Identify which cell holds the provided text, then report its (X, Y) central coordinate. 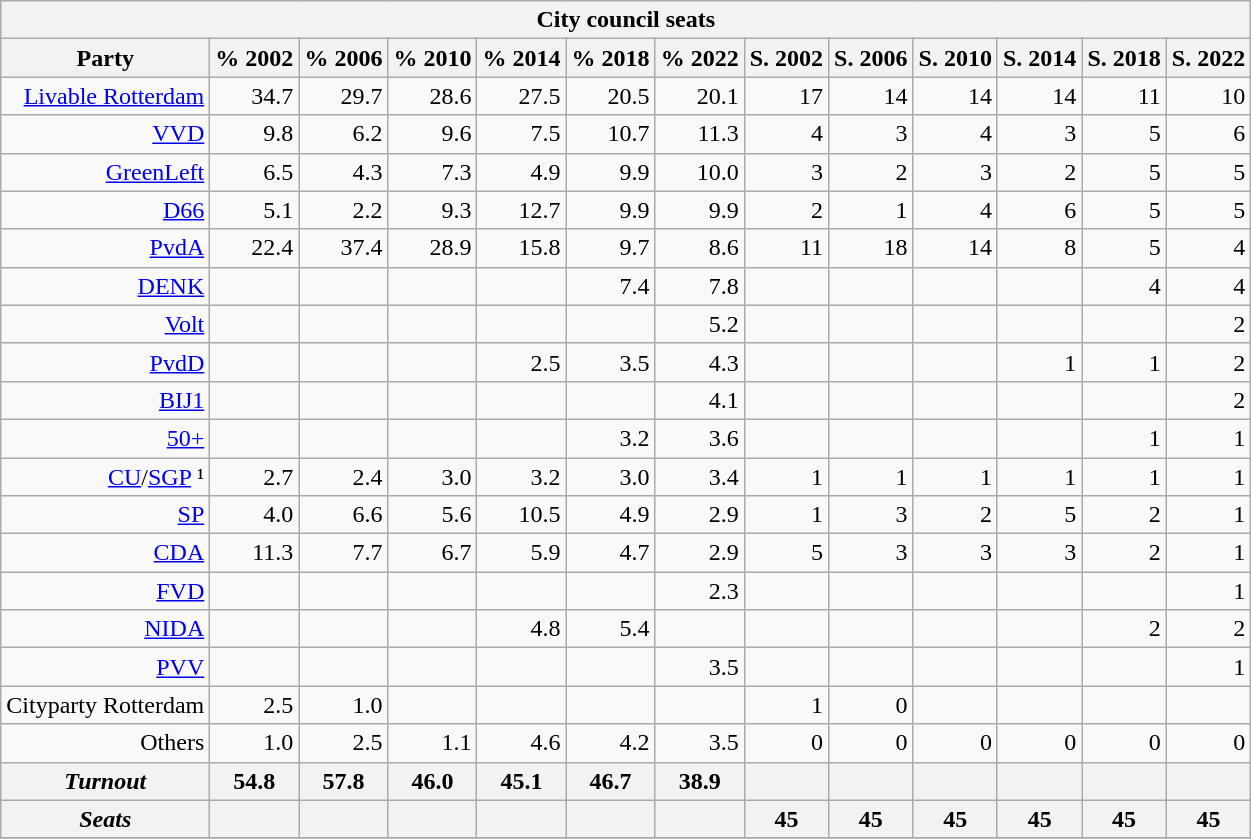
GreenLeft (106, 172)
PVV (106, 667)
4.0 (254, 515)
4.2 (610, 743)
6.2 (344, 134)
9.7 (610, 248)
Livable Rotterdam (106, 96)
Cityparty Rotterdam (106, 705)
8.6 (700, 248)
22.4 (254, 248)
38.9 (700, 781)
9.6 (432, 134)
9.3 (432, 210)
% 2010 (432, 58)
6.7 (432, 553)
7.5 (522, 134)
PvdD (106, 362)
2.3 (700, 591)
54.8 (254, 781)
8 (1039, 248)
29.7 (344, 96)
17 (786, 96)
45.1 (522, 781)
7.3 (432, 172)
6.6 (344, 515)
1.1 (432, 743)
VVD (106, 134)
Seats (106, 819)
Others (106, 743)
12.7 (522, 210)
46.0 (432, 781)
7.4 (610, 286)
City council seats (626, 20)
2.4 (344, 477)
CU/SGP ¹ (106, 477)
% 2022 (700, 58)
% 2002 (254, 58)
S. 2006 (871, 58)
SP (106, 515)
9.8 (254, 134)
28.9 (432, 248)
CDA (106, 553)
10 (1208, 96)
S. 2002 (786, 58)
FVD (106, 591)
20.1 (700, 96)
D66 (106, 210)
BIJ1 (106, 400)
3.4 (700, 477)
Turnout (106, 781)
Volt (106, 324)
S. 2022 (1208, 58)
57.8 (344, 781)
2.7 (254, 477)
18 (871, 248)
DENK (106, 286)
20.5 (610, 96)
3.6 (700, 438)
S. 2010 (955, 58)
27.5 (522, 96)
7.7 (344, 553)
10.7 (610, 134)
Party (106, 58)
% 2018 (610, 58)
5.6 (432, 515)
4.1 (700, 400)
6.5 (254, 172)
5.1 (254, 210)
4.6 (522, 743)
% 2006 (344, 58)
S. 2014 (1039, 58)
46.7 (610, 781)
S. 2018 (1124, 58)
5.4 (610, 629)
34.7 (254, 96)
15.8 (522, 248)
NIDA (106, 629)
10.5 (522, 515)
10.0 (700, 172)
28.6 (432, 96)
4.8 (522, 629)
37.4 (344, 248)
7.8 (700, 286)
PvdA (106, 248)
2.2 (344, 210)
5.9 (522, 553)
% 2014 (522, 58)
5.2 (700, 324)
50+ (106, 438)
4.7 (610, 553)
